Detect which cell encompasses the target text, then output its [x, y] center coordinate. 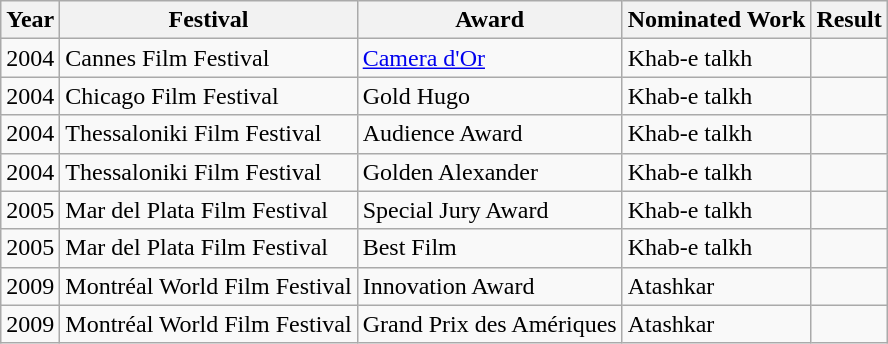
Festival [208, 20]
Golden Alexander [490, 172]
Year [30, 20]
Grand Prix des Amériques [490, 324]
Camera d'Or [490, 58]
Audience Award [490, 134]
Award [490, 20]
Cannes Film Festival [208, 58]
Best Film [490, 248]
Result [849, 20]
Chicago Film Festival [208, 96]
Innovation Award [490, 286]
Nominated Work [716, 20]
Gold Hugo [490, 96]
Special Jury Award [490, 210]
